From the cell containing the given text, extract its center point as (X, Y) coordinate. 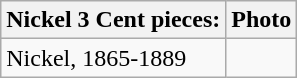
Photo (262, 20)
Nickel, 1865-1889 (114, 58)
Nickel 3 Cent pieces: (114, 20)
